For the text-containing cell, return its midpoint in (X, Y) coordinate format. 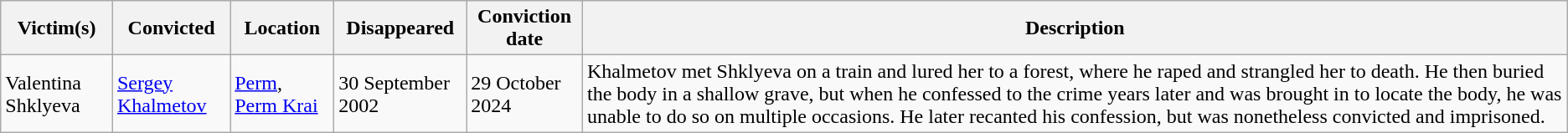
Victim(s) (57, 28)
Location (282, 28)
Valentina Shklyeva (57, 94)
Convicted (171, 28)
Description (1075, 28)
Disappeared (400, 28)
Sergey Khalmetov (171, 94)
Perm, Perm Krai (282, 94)
29 October 2024 (524, 94)
30 September 2002 (400, 94)
Conviction date (524, 28)
